Provide the [X, Y] coordinate of the cell's center where the given text is located.  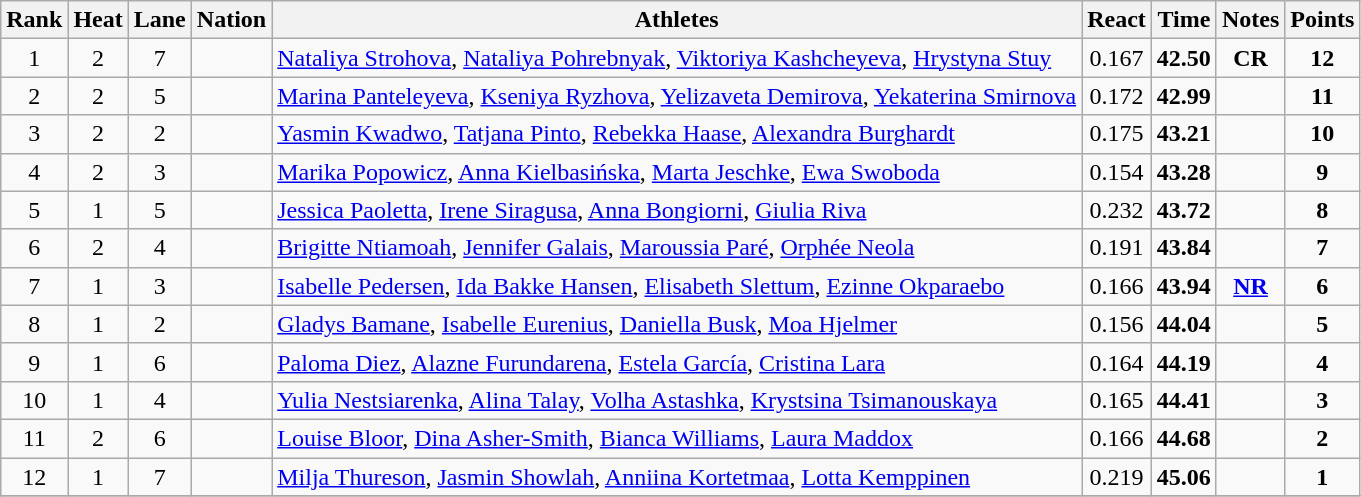
Jessica Paoletta, Irene Siragusa, Anna Bongiorni, Giulia Riva [677, 210]
43.94 [1184, 286]
React [1117, 20]
Gladys Bamane, Isabelle Eurenius, Daniella Busk, Moa Hjelmer [677, 324]
0.165 [1117, 400]
Milja Thureson, Jasmin Showlah, Anniina Kortetmaa, Lotta Kemppinen [677, 477]
44.68 [1184, 438]
Heat [98, 20]
Time [1184, 20]
Athletes [677, 20]
0.156 [1117, 324]
0.172 [1117, 96]
45.06 [1184, 477]
0.154 [1117, 172]
Notes [1250, 20]
42.50 [1184, 58]
43.28 [1184, 172]
Paloma Diez, Alazne Furundarena, Estela García, Cristina Lara [677, 362]
Nataliya Strohova, Nataliya Pohrebnyak, Viktoriya Kashcheyeva, Hrystyna Stuy [677, 58]
42.99 [1184, 96]
Lane [160, 20]
Points [1322, 20]
44.04 [1184, 324]
0.219 [1117, 477]
43.21 [1184, 134]
0.175 [1117, 134]
Yulia Nestsiarenka, Alina Talay, Volha Astashka, Krystsina Tsimanouskaya [677, 400]
Marina Panteleyeva, Kseniya Ryzhova, Yelizaveta Demirova, Yekaterina Smirnova [677, 96]
Rank [34, 20]
Yasmin Kwadwo, Tatjana Pinto, Rebekka Haase, Alexandra Burghardt [677, 134]
0.167 [1117, 58]
NR [1250, 286]
0.191 [1117, 248]
0.232 [1117, 210]
Brigitte Ntiamoah, Jennifer Galais, Maroussia Paré, Orphée Neola [677, 248]
43.84 [1184, 248]
44.19 [1184, 362]
Isabelle Pedersen, Ida Bakke Hansen, Elisabeth Slettum, Ezinne Okparaebo [677, 286]
Marika Popowicz, Anna Kielbasińska, Marta Jeschke, Ewa Swoboda [677, 172]
Nation [231, 20]
43.72 [1184, 210]
44.41 [1184, 400]
Louise Bloor, Dina Asher-Smith, Bianca Williams, Laura Maddox [677, 438]
CR [1250, 58]
0.164 [1117, 362]
